Extract the (X, Y) coordinate from the center of the cell holding the provided text.  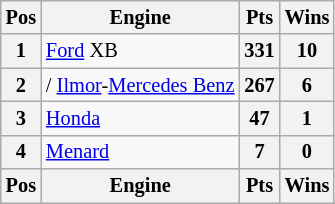
Ford XB (140, 51)
/ Ilmor-Mercedes Benz (140, 85)
Honda (140, 118)
Menard (140, 152)
10 (308, 51)
3 (21, 118)
331 (259, 51)
0 (308, 152)
7 (259, 152)
2 (21, 85)
47 (259, 118)
4 (21, 152)
6 (308, 85)
267 (259, 85)
